Identify which cell holds the provided text, then report its (X, Y) central coordinate. 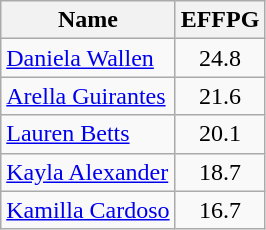
Kayla Alexander (88, 172)
24.8 (220, 58)
20.1 (220, 134)
Kamilla Cardoso (88, 210)
21.6 (220, 96)
Daniela Wallen (88, 58)
18.7 (220, 172)
EFFPG (220, 20)
Arella Guirantes (88, 96)
Lauren Betts (88, 134)
16.7 (220, 210)
Name (88, 20)
